Detect which cell encompasses the target text, then output its (x, y) center coordinate. 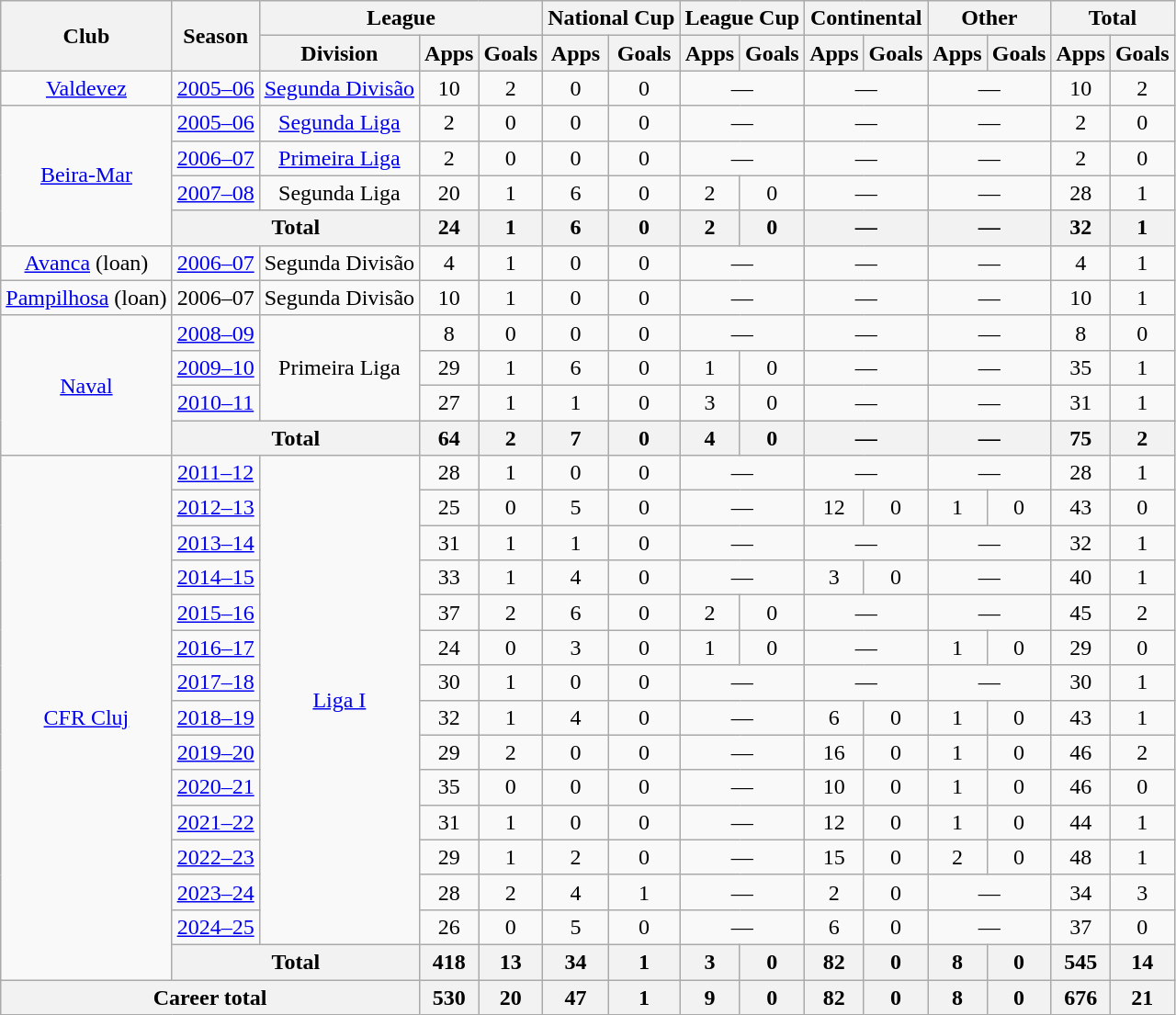
2023–24 (215, 892)
Naval (86, 385)
27 (449, 402)
40 (1080, 578)
676 (1080, 997)
64 (449, 438)
9 (709, 997)
2017–18 (215, 682)
2018–19 (215, 717)
Club (86, 36)
15 (834, 857)
75 (1080, 438)
2019–20 (215, 752)
2022–23 (215, 857)
2011–12 (215, 473)
418 (449, 962)
2012–13 (215, 508)
530 (449, 997)
47 (576, 997)
2024–25 (215, 927)
Season (215, 36)
League Cup (742, 18)
2008–09 (215, 333)
33 (449, 578)
Division (339, 53)
21 (1142, 997)
48 (1080, 857)
2020–21 (215, 787)
2015–16 (215, 613)
2016–17 (215, 648)
Pampilhosa (loan) (86, 298)
13 (511, 962)
7 (576, 438)
Liga I (339, 700)
14 (1142, 962)
2021–22 (215, 822)
Avanca (loan) (86, 263)
25 (449, 508)
Continental (866, 18)
2014–15 (215, 578)
26 (449, 927)
2007–08 (215, 193)
National Cup (612, 18)
2009–10 (215, 367)
Valdevez (86, 88)
545 (1080, 962)
CFR Cluj (86, 718)
Other (989, 18)
2013–14 (215, 543)
League (401, 18)
16 (834, 752)
Career total (210, 997)
45 (1080, 613)
Beira-Mar (86, 175)
2010–11 (215, 402)
44 (1080, 822)
